Extract the (X, Y) coordinate from the center of the cell holding the provided text.  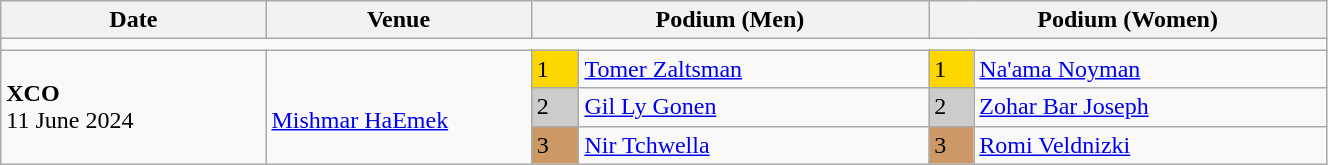
Zohar Bar Joseph (1150, 107)
Mishmar HaEmek (398, 107)
Nir Tchwella (754, 145)
Venue (398, 20)
Romi Veldnizki (1150, 145)
Podium (Men) (730, 20)
Tomer Zaltsman (754, 69)
Date (134, 20)
Na'ama Noyman (1150, 69)
Podium (Women) (1128, 20)
Gil Ly Gonen (754, 107)
XCO 11 June 2024 (134, 107)
